Find where the given text appears and provide that cell's center as [x, y] coordinate. 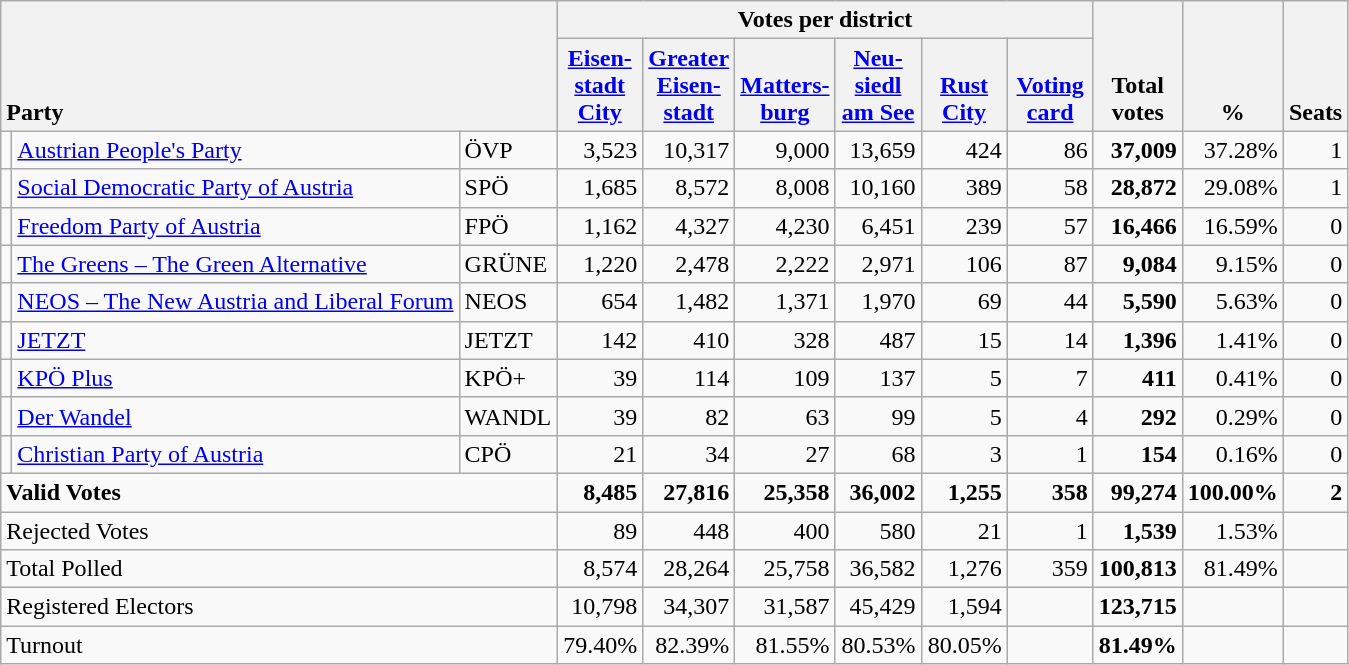
9,000 [785, 150]
410 [689, 340]
1,482 [689, 302]
0.41% [1232, 378]
Valid Votes [279, 492]
79.40% [600, 645]
NEOS – The New Austria and Liberal Forum [236, 302]
GRÜNE [508, 264]
0.29% [1232, 416]
Neu-siedlam See [878, 85]
8,574 [600, 569]
8,485 [600, 492]
34,307 [689, 607]
424 [964, 150]
10,317 [689, 150]
5.63% [1232, 302]
ÖVP [508, 150]
292 [1138, 416]
Totalvotes [1138, 66]
328 [785, 340]
1,594 [964, 607]
100,813 [1138, 569]
Der Wandel [236, 416]
8,008 [785, 188]
36,582 [878, 569]
8,572 [689, 188]
389 [964, 188]
16,466 [1138, 226]
Rejected Votes [279, 531]
Registered Electors [279, 607]
Turnout [279, 645]
2,478 [689, 264]
KPÖ Plus [236, 378]
31,587 [785, 607]
1,685 [600, 188]
359 [1050, 569]
9,084 [1138, 264]
45,429 [878, 607]
4,230 [785, 226]
Austrian People's Party [236, 150]
3,523 [600, 150]
0.16% [1232, 454]
Votes per district [825, 20]
CPÖ [508, 454]
87 [1050, 264]
Eisen-stadtCity [600, 85]
GreaterEisen-stadt [689, 85]
KPÖ+ [508, 378]
9.15% [1232, 264]
137 [878, 378]
1,539 [1138, 531]
99 [878, 416]
400 [785, 531]
57 [1050, 226]
% [1232, 66]
28,264 [689, 569]
1,276 [964, 569]
34 [689, 454]
SPÖ [508, 188]
Matters-burg [785, 85]
Social Democratic Party of Austria [236, 188]
25,358 [785, 492]
123,715 [1138, 607]
37,009 [1138, 150]
44 [1050, 302]
25,758 [785, 569]
5,590 [1138, 302]
81.55% [785, 645]
Freedom Party of Austria [236, 226]
109 [785, 378]
2 [1315, 492]
82.39% [689, 645]
4 [1050, 416]
37.28% [1232, 150]
RustCity [964, 85]
154 [1138, 454]
69 [964, 302]
1,970 [878, 302]
29.08% [1232, 188]
1,162 [600, 226]
63 [785, 416]
487 [878, 340]
654 [600, 302]
4,327 [689, 226]
106 [964, 264]
114 [689, 378]
2,971 [878, 264]
FPÖ [508, 226]
80.53% [878, 645]
1,220 [600, 264]
15 [964, 340]
14 [1050, 340]
89 [600, 531]
28,872 [1138, 188]
448 [689, 531]
Seats [1315, 66]
27,816 [689, 492]
411 [1138, 378]
239 [964, 226]
Total Polled [279, 569]
58 [1050, 188]
WANDL [508, 416]
Christian Party of Austria [236, 454]
1,255 [964, 492]
580 [878, 531]
Votingcard [1050, 85]
6,451 [878, 226]
27 [785, 454]
2,222 [785, 264]
Party [279, 66]
1.53% [1232, 531]
1,396 [1138, 340]
36,002 [878, 492]
The Greens – The Green Alternative [236, 264]
NEOS [508, 302]
7 [1050, 378]
82 [689, 416]
16.59% [1232, 226]
1,371 [785, 302]
10,798 [600, 607]
80.05% [964, 645]
13,659 [878, 150]
86 [1050, 150]
358 [1050, 492]
1.41% [1232, 340]
68 [878, 454]
100.00% [1232, 492]
10,160 [878, 188]
3 [964, 454]
99,274 [1138, 492]
142 [600, 340]
